Extract the (X, Y) coordinate from the center of the cell holding the provided text.  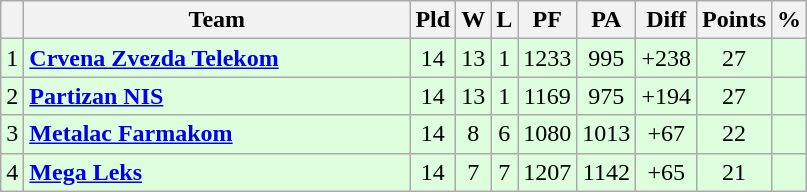
Pld (433, 20)
995 (606, 58)
Mega Leks (217, 172)
4 (12, 172)
PA (606, 20)
W (474, 20)
1233 (548, 58)
3 (12, 134)
Team (217, 20)
Diff (666, 20)
1169 (548, 96)
Partizan NIS (217, 96)
975 (606, 96)
PF (548, 20)
1207 (548, 172)
+238 (666, 58)
Crvena Zvezda Telekom (217, 58)
2 (12, 96)
Metalac Farmakom (217, 134)
% (790, 20)
Points (734, 20)
21 (734, 172)
+65 (666, 172)
1013 (606, 134)
1142 (606, 172)
+194 (666, 96)
1080 (548, 134)
L (504, 20)
6 (504, 134)
+67 (666, 134)
22 (734, 134)
8 (474, 134)
